For the text-containing cell, return its midpoint in (x, y) coordinate format. 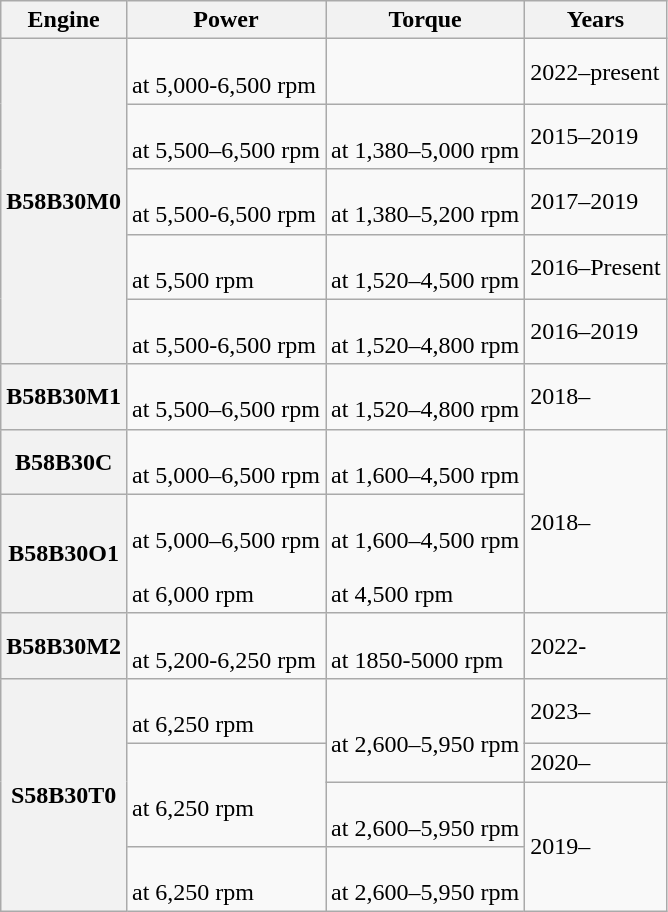
2022–present (596, 72)
2015–2019 (596, 136)
Torque (426, 20)
Engine (64, 20)
B58B30C (64, 462)
at 5,000-6,500 rpm (226, 72)
at 1850-5000 rpm (426, 646)
at 1,380–5,000 rpm (426, 136)
at 5,200-6,250 rpm (226, 646)
B58B30M2 (64, 646)
2020– (596, 762)
at 1,380–5,200 rpm (426, 202)
2019– (596, 847)
at 1,600–4,500 rpm (426, 462)
B58B30M1 (64, 396)
at 5,000–6,500 rpm at 6,000 rpm (226, 554)
at 5,500 rpm (226, 266)
B58B30M0 (64, 202)
Years (596, 20)
2022- (596, 646)
2023– (596, 710)
2017–2019 (596, 202)
2016–2019 (596, 332)
2016–Present (596, 266)
at 1,520–4,500 rpm (426, 266)
Power (226, 20)
at 1,600–4,500 rpm at 4,500 rpm (426, 554)
at 5,000–6,500 rpm (226, 462)
S58B30T0 (64, 794)
B58B30O1 (64, 554)
